Provide the [X, Y] coordinate of the cell's center where the given text is located.  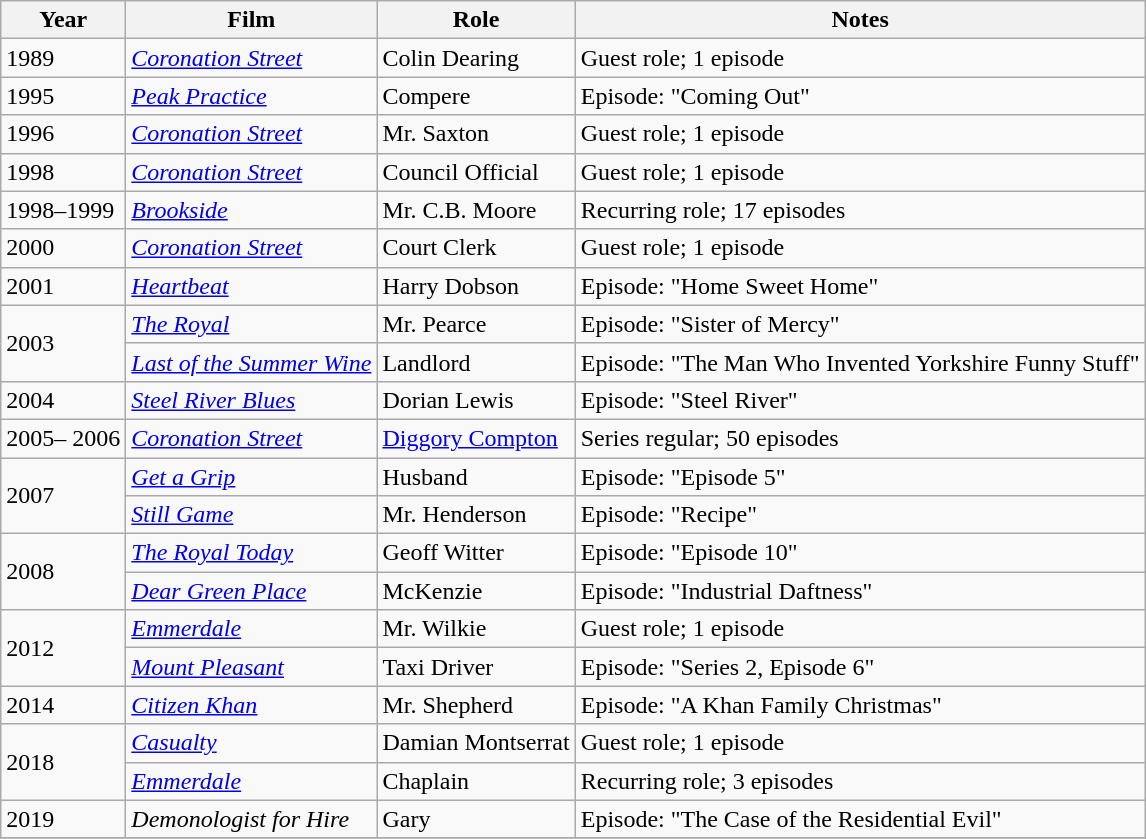
Colin Dearing [476, 58]
The Royal [252, 324]
1995 [64, 96]
Mount Pleasant [252, 667]
Mr. Wilkie [476, 629]
Last of the Summer Wine [252, 362]
1998–1999 [64, 210]
Episode: "Series 2, Episode 6" [860, 667]
Year [64, 20]
Series regular; 50 episodes [860, 438]
Diggory Compton [476, 438]
Episode: "A Khan Family Christmas" [860, 705]
Gary [476, 819]
2018 [64, 762]
Husband [476, 477]
Peak Practice [252, 96]
Dear Green Place [252, 591]
Heartbeat [252, 286]
Compere [476, 96]
2005– 2006 [64, 438]
2008 [64, 572]
Mr. C.B. Moore [476, 210]
Episode: "The Case of the Residential Evil" [860, 819]
Notes [860, 20]
Episode: "Episode 10" [860, 553]
Recurring role; 3 episodes [860, 781]
Mr. Saxton [476, 134]
Episode: "Episode 5" [860, 477]
2012 [64, 648]
2000 [64, 248]
The Royal Today [252, 553]
Citizen Khan [252, 705]
Episode: "The Man Who Invented Yorkshire Funny Stuff" [860, 362]
Still Game [252, 515]
Episode: "Industrial Daftness" [860, 591]
Chaplain [476, 781]
Episode: "Sister of Mercy" [860, 324]
Mr. Henderson [476, 515]
1996 [64, 134]
Landlord [476, 362]
Council Official [476, 172]
Court Clerk [476, 248]
2004 [64, 400]
Demonologist for Hire [252, 819]
Damian Montserrat [476, 743]
Film [252, 20]
Geoff Witter [476, 553]
Episode: "Home Sweet Home" [860, 286]
Mr. Pearce [476, 324]
2019 [64, 819]
McKenzie [476, 591]
2014 [64, 705]
Brookside [252, 210]
Harry Dobson [476, 286]
2003 [64, 343]
Steel River Blues [252, 400]
Get a Grip [252, 477]
2007 [64, 496]
Episode: "Coming Out" [860, 96]
1989 [64, 58]
Recurring role; 17 episodes [860, 210]
Taxi Driver [476, 667]
Dorian Lewis [476, 400]
Episode: "Steel River" [860, 400]
Role [476, 20]
Mr. Shepherd [476, 705]
Casualty [252, 743]
Episode: "Recipe" [860, 515]
2001 [64, 286]
1998 [64, 172]
